Return [X, Y] of the center of cell containing provided text 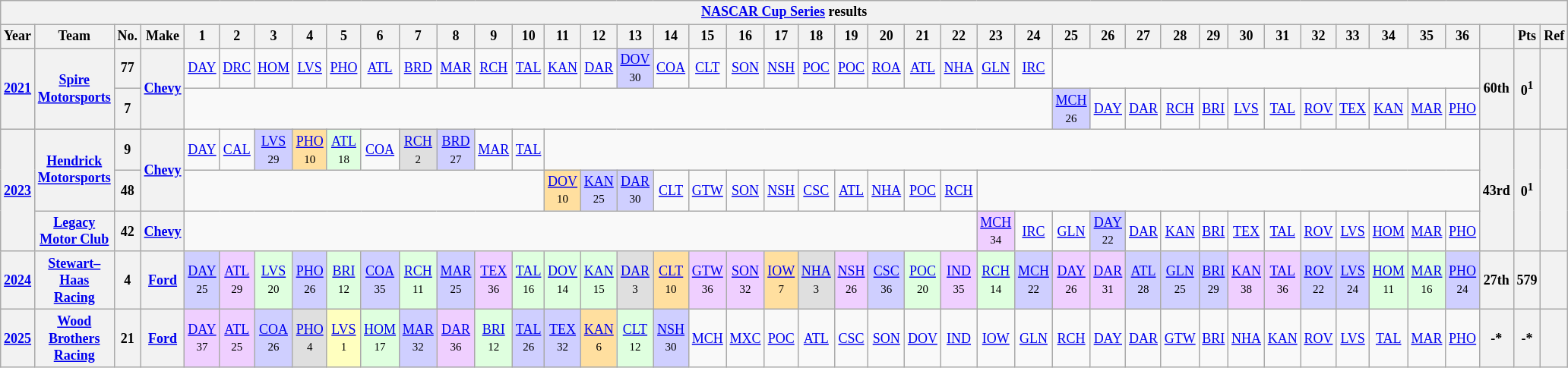
Ref [1554, 36]
24 [1034, 36]
KAN15 [599, 280]
DRC [237, 68]
48 [128, 190]
20 [887, 36]
IND35 [959, 280]
Make [163, 36]
LVS20 [273, 280]
10 [529, 36]
DAY26 [1071, 280]
CSC36 [887, 280]
POC20 [923, 280]
NSH30 [672, 338]
PHO10 [310, 149]
RCH11 [418, 280]
MAR16 [1427, 280]
BRI29 [1214, 280]
BRD [418, 68]
2024 [18, 280]
6 [380, 36]
PHO4 [310, 338]
5 [343, 36]
27th [1497, 280]
LVS29 [273, 149]
HOM11 [1389, 280]
15 [707, 36]
NSH26 [851, 280]
RCH2 [418, 149]
Pts [1527, 36]
2025 [18, 338]
DAY22 [1108, 231]
MCH26 [1071, 109]
Year [18, 36]
DAR3 [635, 280]
DOV14 [563, 280]
42 [128, 231]
HOM17 [380, 338]
13 [635, 36]
PHO26 [310, 280]
TEX36 [494, 280]
Spire Motorsports [74, 88]
MCH22 [1034, 280]
ROA [887, 68]
KAN38 [1247, 280]
DAY25 [202, 280]
NASCAR Cup Series results [784, 12]
COA35 [380, 280]
BRD27 [456, 149]
CLT10 [672, 280]
77 [128, 68]
KAN6 [599, 338]
RCH14 [996, 280]
34 [1389, 36]
ROV22 [1319, 280]
Team [74, 36]
IOW7 [781, 280]
29 [1214, 36]
GLN25 [1180, 280]
36 [1463, 36]
19 [851, 36]
MCH34 [996, 231]
1 [202, 36]
2023 [18, 190]
DAR30 [635, 190]
NHA3 [817, 280]
DAR31 [1108, 280]
ATL18 [343, 149]
IOW [996, 338]
Legacy Motor Club [74, 231]
16 [745, 36]
30 [1247, 36]
31 [1282, 36]
MAR32 [418, 338]
TAL16 [529, 280]
DOV10 [563, 190]
DAY37 [202, 338]
2 [237, 36]
MAR25 [456, 280]
CAL [237, 149]
ATL29 [237, 280]
25 [1071, 36]
CLT12 [635, 338]
3 [273, 36]
12 [599, 36]
26 [1108, 36]
ATL28 [1144, 280]
27 [1144, 36]
22 [959, 36]
GTW36 [707, 280]
COA26 [273, 338]
KAN25 [599, 190]
579 [1527, 280]
35 [1427, 36]
LVS24 [1353, 280]
33 [1353, 36]
8 [456, 36]
TAL36 [1282, 280]
60th [1497, 88]
Hendrick Motorsports [74, 170]
SON32 [745, 280]
TAL26 [529, 338]
ATL25 [237, 338]
MXC [745, 338]
43rd [1497, 190]
LVS1 [343, 338]
TEX32 [563, 338]
Wood Brothers Racing [74, 338]
Stewart–Haas Racing [74, 280]
23 [996, 36]
MCH [707, 338]
17 [781, 36]
DOV30 [635, 68]
28 [1180, 36]
2021 [18, 88]
DAR36 [456, 338]
DOV [923, 338]
18 [817, 36]
No. [128, 36]
IND [959, 338]
32 [1319, 36]
11 [563, 36]
PHO24 [1463, 280]
14 [672, 36]
